Determine the [X, Y] coordinate at the center of the cell enclosing the given text.  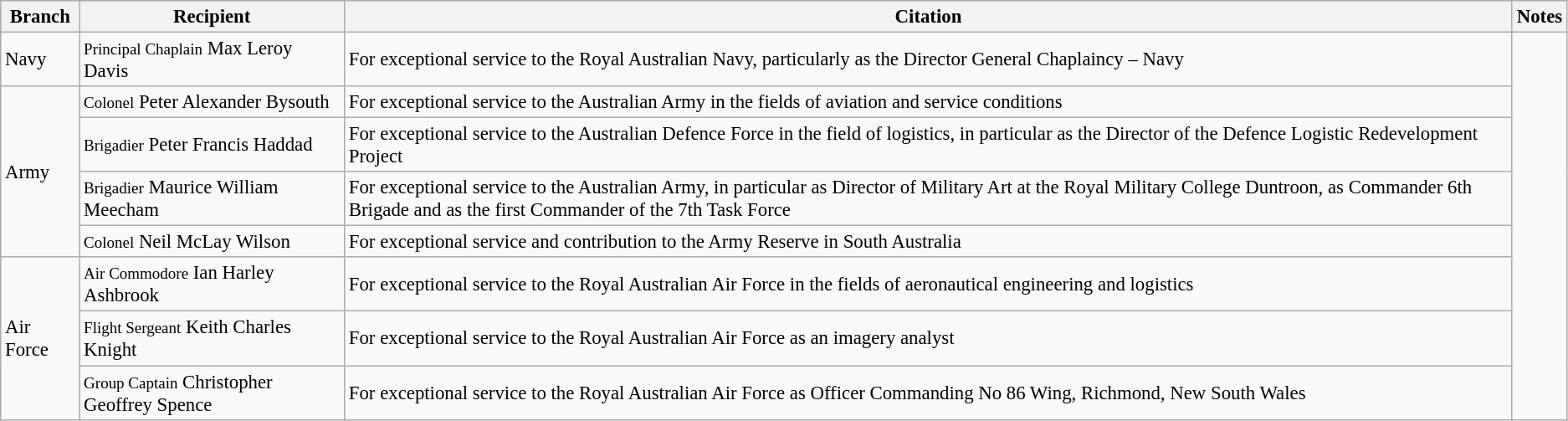
Citation [929, 17]
Group Captain Christopher Geoffrey Spence [213, 393]
For exceptional service and contribution to the Army Reserve in South Australia [929, 242]
For exceptional service to the Royal Australian Air Force in the fields of aeronautical engineering and logistics [929, 285]
Branch [40, 17]
Brigadier Maurice William Meecham [213, 199]
Air Commodore Ian Harley Ashbrook [213, 285]
Colonel Peter Alexander Bysouth [213, 102]
For exceptional service to the Royal Australian Air Force as Officer Commanding No 86 Wing, Richmond, New South Wales [929, 393]
Army [40, 172]
For exceptional service to the Australian Army in the fields of aviation and service conditions [929, 102]
Colonel Neil McLay Wilson [213, 242]
Notes [1540, 17]
Air Force [40, 339]
For exceptional service to the Royal Australian Navy, particularly as the Director General Chaplaincy – Navy [929, 60]
Brigadier Peter Francis Haddad [213, 146]
Principal Chaplain Max Leroy Davis [213, 60]
Flight Sergeant Keith Charles Knight [213, 338]
Navy [40, 60]
Recipient [213, 17]
For exceptional service to the Royal Australian Air Force as an imagery analyst [929, 338]
